Search for the cell housing the specified text and yield its [x, y] center coordinate. 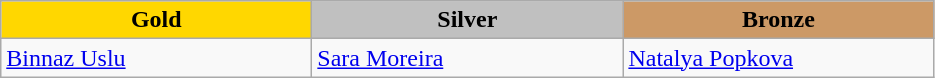
Bronze [778, 20]
Silver [468, 20]
Natalya Popkova [778, 58]
Sara Moreira [468, 58]
Binnaz Uslu [156, 58]
Gold [156, 20]
